Find where the given text appears and provide that cell's center as [X, Y] coordinate. 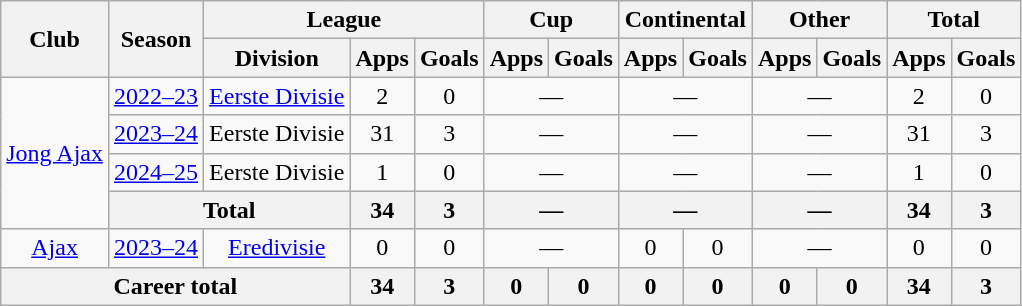
League [344, 20]
2022–23 [156, 96]
Jong Ajax [55, 153]
Ajax [55, 248]
Career total [176, 286]
Division [277, 58]
Club [55, 39]
Continental [685, 20]
Cup [551, 20]
Eredivisie [277, 248]
2024–25 [156, 172]
Other [819, 20]
Season [156, 39]
